Provide the (X, Y) coordinate of the cell's center where the given text is located.  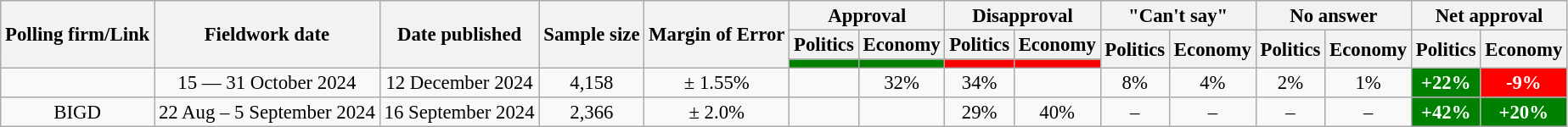
1% (1368, 83)
+22% (1445, 83)
16 September 2024 (459, 112)
40% (1057, 112)
Fieldwork date (267, 35)
2,366 (592, 112)
4% (1213, 83)
8% (1134, 83)
Date published (459, 35)
+42% (1445, 112)
"Can't say" (1178, 15)
15 — 31 October 2024 (267, 83)
± 1.55% (717, 83)
29% (980, 112)
12 December 2024 (459, 83)
+20% (1524, 112)
4,158 (592, 83)
-9% (1524, 83)
Polling firm/Link (78, 35)
Net approval (1489, 15)
22 Aug – 5 September 2024 (267, 112)
BIGD (78, 112)
Approval (868, 15)
34% (980, 83)
Margin of Error (717, 35)
± 2.0% (717, 112)
2% (1290, 83)
No answer (1333, 15)
32% (902, 83)
Disapproval (1022, 15)
Sample size (592, 35)
